Output the (x, y) coordinate of the center of the cell containing the given text.  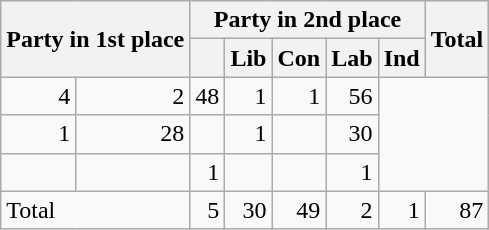
28 (133, 134)
48 (208, 96)
Ind (402, 58)
87 (457, 210)
56 (352, 96)
4 (38, 96)
5 (208, 210)
Lab (352, 58)
Party in 2nd place (308, 20)
Party in 1st place (96, 39)
49 (299, 210)
Lib (248, 58)
Con (299, 58)
